Search for the cell housing the specified text and yield its (X, Y) center coordinate. 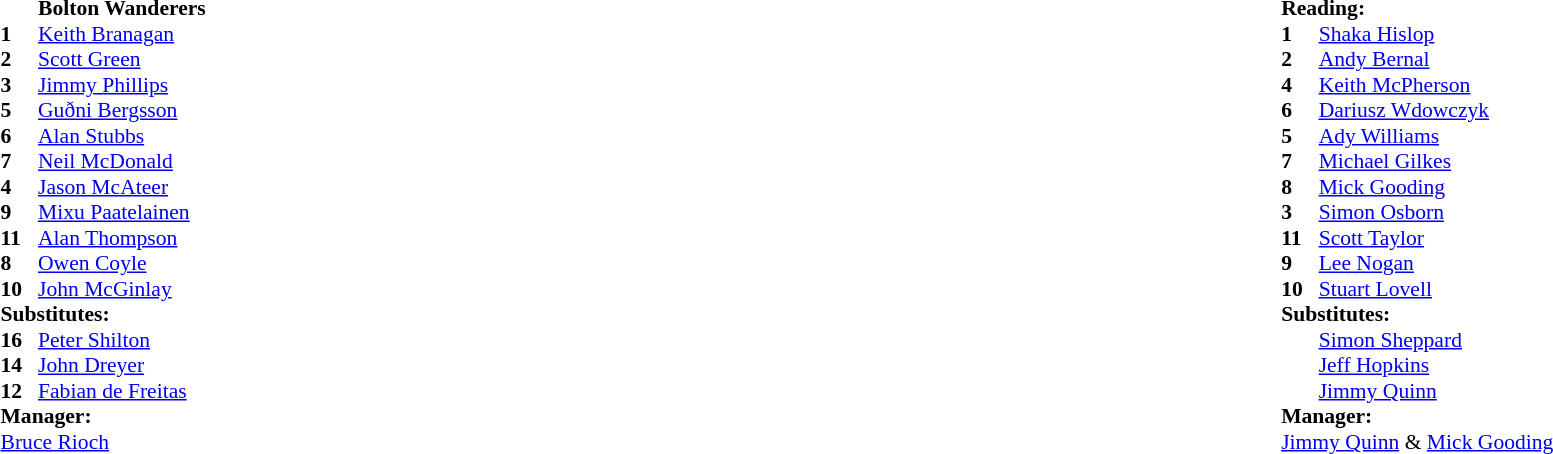
Alan Stubbs (122, 136)
Scott Green (122, 59)
Neil McDonald (122, 161)
Alan Thompson (122, 238)
Jimmy Phillips (122, 85)
Fabian de Freitas (122, 391)
John McGinlay (122, 289)
Keith Branagan (122, 34)
Peter Shilton (122, 340)
Mixu Paatelainen (122, 213)
Guðni Bergsson (122, 111)
Owen Coyle (122, 263)
John Dreyer (122, 365)
12 (19, 391)
16 (19, 340)
14 (19, 365)
Jason McAteer (122, 187)
